Determine the [x, y] coordinate at the center of the cell enclosing the given text.  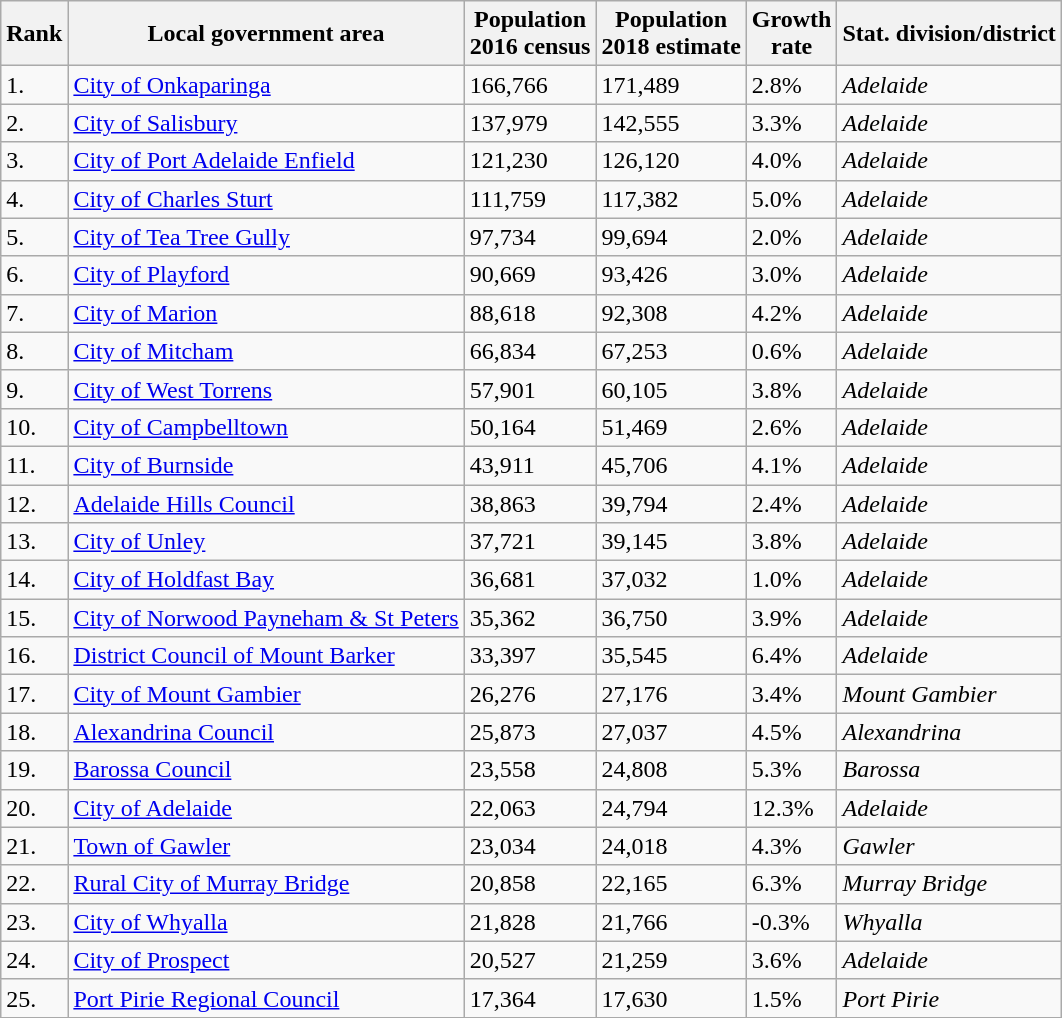
City of Mount Gambier [266, 694]
20. [34, 808]
1.5% [792, 998]
21. [34, 846]
16. [34, 656]
36,681 [530, 580]
20,527 [530, 960]
0.6% [792, 351]
Alexandrina [949, 732]
Stat. division/district [949, 34]
24,018 [671, 846]
66,834 [530, 351]
1. [34, 85]
City of Burnside [266, 465]
City of Whyalla [266, 922]
3.4% [792, 694]
11. [34, 465]
Whyalla [949, 922]
90,669 [530, 275]
45,706 [671, 465]
City of Port Adelaide Enfield [266, 161]
15. [34, 618]
33,397 [530, 656]
2.4% [792, 503]
City of Mitcham [266, 351]
Rural City of Murray Bridge [266, 884]
5.3% [792, 770]
22,063 [530, 808]
-0.3% [792, 922]
166,766 [530, 85]
37,032 [671, 580]
24. [34, 960]
City of Prospect [266, 960]
4.3% [792, 846]
50,164 [530, 427]
17. [34, 694]
117,382 [671, 199]
14. [34, 580]
Local government area [266, 34]
City of Salisbury [266, 123]
67,253 [671, 351]
Adelaide Hills Council [266, 503]
Growthrate [792, 34]
1.0% [792, 580]
8. [34, 351]
93,426 [671, 275]
51,469 [671, 427]
2.8% [792, 85]
5.0% [792, 199]
City of Playford [266, 275]
Population2016 census [530, 34]
19. [34, 770]
Alexandrina Council [266, 732]
10. [34, 427]
City of Adelaide [266, 808]
City of West Torrens [266, 389]
3. [34, 161]
39,794 [671, 503]
21,828 [530, 922]
Murray Bridge [949, 884]
57,901 [530, 389]
17,630 [671, 998]
37,721 [530, 542]
5. [34, 237]
43,911 [530, 465]
25. [34, 998]
12.3% [792, 808]
24,794 [671, 808]
6.3% [792, 884]
171,489 [671, 85]
District Council of Mount Barker [266, 656]
4.0% [792, 161]
26,276 [530, 694]
3.0% [792, 275]
137,979 [530, 123]
Barossa [949, 770]
27,176 [671, 694]
City of Tea Tree Gully [266, 237]
Barossa Council [266, 770]
35,545 [671, 656]
88,618 [530, 313]
23. [34, 922]
2.6% [792, 427]
City of Unley [266, 542]
4. [34, 199]
Port Pirie [949, 998]
3.3% [792, 123]
23,034 [530, 846]
City of Norwood Payneham & St Peters [266, 618]
6.4% [792, 656]
92,308 [671, 313]
25,873 [530, 732]
City of Campbelltown [266, 427]
97,734 [530, 237]
City of Holdfast Bay [266, 580]
21,259 [671, 960]
City of Marion [266, 313]
4.1% [792, 465]
9. [34, 389]
60,105 [671, 389]
121,230 [530, 161]
126,120 [671, 161]
27,037 [671, 732]
3.9% [792, 618]
24,808 [671, 770]
38,863 [530, 503]
4.2% [792, 313]
4.5% [792, 732]
20,858 [530, 884]
2.0% [792, 237]
23,558 [530, 770]
Town of Gawler [266, 846]
18. [34, 732]
13. [34, 542]
111,759 [530, 199]
City of Charles Sturt [266, 199]
Port Pirie Regional Council [266, 998]
142,555 [671, 123]
7. [34, 313]
2. [34, 123]
12. [34, 503]
Gawler [949, 846]
Rank [34, 34]
36,750 [671, 618]
Population2018 estimate [671, 34]
21,766 [671, 922]
35,362 [530, 618]
99,694 [671, 237]
Mount Gambier [949, 694]
City of Onkaparinga [266, 85]
22. [34, 884]
39,145 [671, 542]
3.6% [792, 960]
22,165 [671, 884]
6. [34, 275]
17,364 [530, 998]
